Output the [x, y] coordinate of the center of the cell containing the given text.  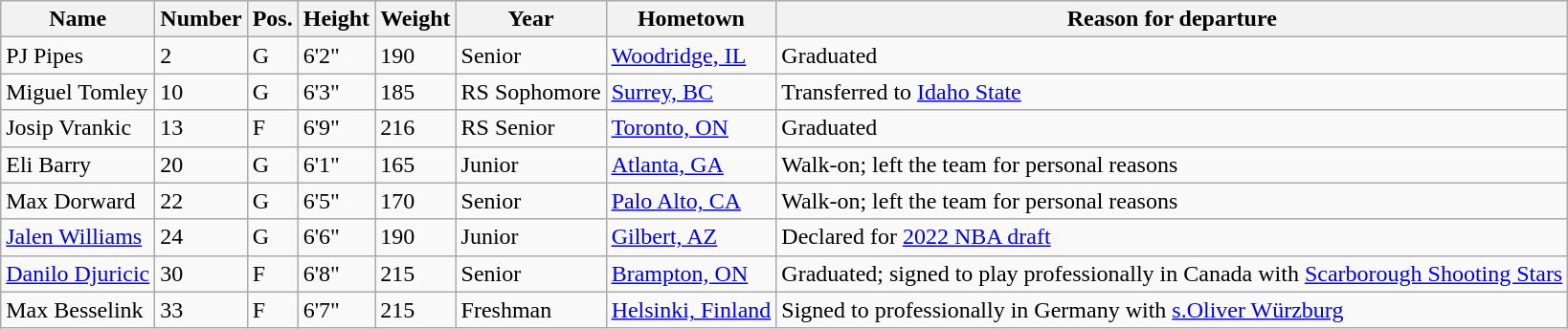
Woodridge, IL [691, 55]
Hometown [691, 19]
Name [78, 19]
6'2" [336, 55]
Jalen Williams [78, 237]
Palo Alto, CA [691, 201]
Reason for departure [1172, 19]
10 [201, 92]
Max Besselink [78, 310]
Helsinki, Finland [691, 310]
6'3" [336, 92]
PJ Pipes [78, 55]
Gilbert, AZ [691, 237]
6'6" [336, 237]
216 [415, 128]
Danilo Djuricic [78, 274]
22 [201, 201]
RS Senior [530, 128]
Eli Barry [78, 164]
6'8" [336, 274]
Miguel Tomley [78, 92]
6'9" [336, 128]
33 [201, 310]
Signed to professionally in Germany with s.Oliver Würzburg [1172, 310]
Graduated; signed to play professionally in Canada with Scarborough Shooting Stars [1172, 274]
170 [415, 201]
Pos. [272, 19]
RS Sophomore [530, 92]
6'1" [336, 164]
Toronto, ON [691, 128]
20 [201, 164]
Number [201, 19]
Height [336, 19]
Declared for 2022 NBA draft [1172, 237]
Weight [415, 19]
Year [530, 19]
13 [201, 128]
Josip Vrankic [78, 128]
Surrey, BC [691, 92]
2 [201, 55]
Brampton, ON [691, 274]
185 [415, 92]
6'7" [336, 310]
24 [201, 237]
Max Dorward [78, 201]
Atlanta, GA [691, 164]
165 [415, 164]
Transferred to Idaho State [1172, 92]
6'5" [336, 201]
Freshman [530, 310]
30 [201, 274]
